Find where the given text appears and provide that cell's center as [X, Y] coordinate. 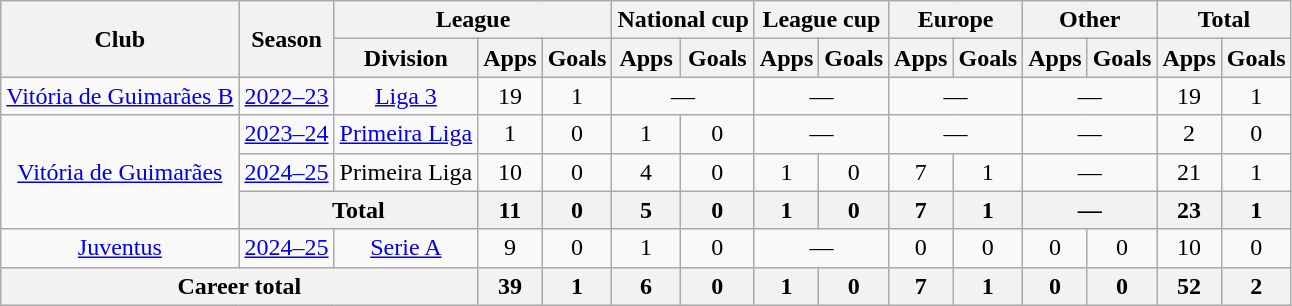
Serie A [406, 248]
2022–23 [286, 96]
Other [1090, 20]
5 [646, 210]
League [473, 20]
11 [510, 210]
21 [1189, 172]
Liga 3 [406, 96]
9 [510, 248]
23 [1189, 210]
Season [286, 39]
Juventus [120, 248]
League cup [821, 20]
Vitória de Guimarães B [120, 96]
6 [646, 286]
National cup [683, 20]
39 [510, 286]
52 [1189, 286]
Career total [240, 286]
2023–24 [286, 134]
Club [120, 39]
Division [406, 58]
Europe [956, 20]
4 [646, 172]
Vitória de Guimarães [120, 172]
